Extract the (x, y) coordinate from the center of the cell holding the provided text.  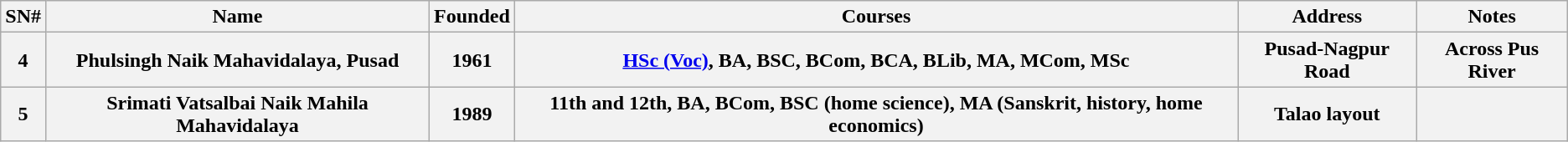
Pusad-Nagpur Road (1327, 60)
Phulsingh Naik Mahavidalaya, Pusad (237, 60)
Notes (1492, 17)
HSc (Voc), BA, BSC, BCom, BCA, BLib, MA, MCom, MSc (876, 60)
Founded (472, 17)
Address (1327, 17)
Srimati Vatsalbai Naik Mahila Mahavidalaya (237, 114)
Name (237, 17)
Courses (876, 17)
4 (23, 60)
1989 (472, 114)
SN# (23, 17)
Across Pus River (1492, 60)
1961 (472, 60)
5 (23, 114)
11th and 12th, BA, BCom, BSC (home science), MA (Sanskrit, history, home economics) (876, 114)
Talao layout (1327, 114)
